Find where the given text appears and provide that cell's center as (X, Y) coordinate. 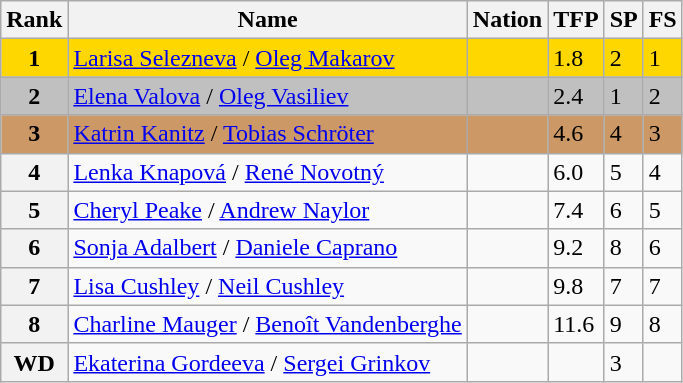
Nation (507, 20)
TFP (576, 20)
7.4 (576, 210)
FS (662, 20)
SP (624, 20)
Lenka Knapová / René Novotný (268, 172)
Rank (34, 20)
Katrin Kanitz / Tobias Schröter (268, 134)
6.0 (576, 172)
4.6 (576, 134)
Sonja Adalbert / Daniele Caprano (268, 248)
9.8 (576, 286)
Cheryl Peake / Andrew Naylor (268, 210)
Charline Mauger / Benoît Vandenberghe (268, 324)
Ekaterina Gordeeva / Sergei Grinkov (268, 362)
WD (34, 362)
2.4 (576, 96)
Name (268, 20)
9.2 (576, 248)
Larisa Selezneva / Oleg Makarov (268, 58)
9 (624, 324)
Lisa Cushley / Neil Cushley (268, 286)
11.6 (576, 324)
1.8 (576, 58)
Elena Valova / Oleg Vasiliev (268, 96)
